Detect which cell encompasses the target text, then output its (x, y) center coordinate. 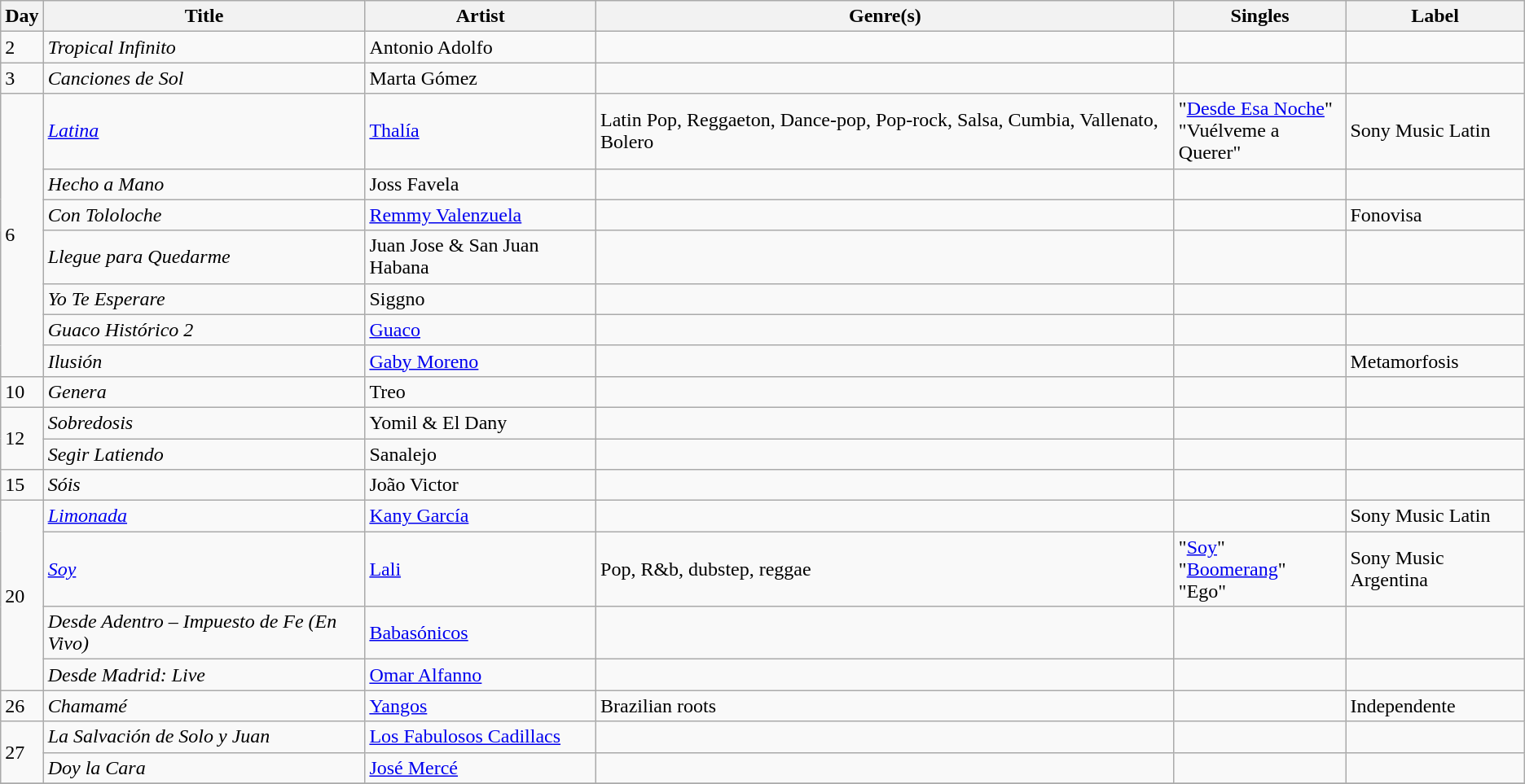
Latin Pop, Reggaeton, Dance-pop, Pop-rock, Salsa, Cumbia, Vallenato, Bolero (886, 131)
Sanalejo (481, 453)
Title (204, 16)
15 (22, 485)
Day (22, 16)
27 (22, 752)
Remmy Valenzuela (481, 215)
Sony Music Argentina (1435, 569)
José Mercé (481, 768)
Segir Latiendo (204, 453)
Fonovisa (1435, 215)
João Victor (481, 485)
Genera (204, 392)
Metamorfosis (1435, 361)
La Salvación de Solo y Juan (204, 737)
Tropical Infinito (204, 47)
Siggno (481, 299)
2 (22, 47)
Singles (1259, 16)
Label (1435, 16)
3 (22, 78)
Latina (204, 131)
Joss Favela (481, 184)
Babasónicos (481, 633)
Marta Gómez (481, 78)
6 (22, 234)
Gaby Moreno (481, 361)
Lali (481, 569)
Doy la Cara (204, 768)
Hecho a Mano (204, 184)
Sobredosis (204, 423)
Pop, R&b, dubstep, reggae (886, 569)
Antonio Adolfo (481, 47)
Independente (1435, 706)
Kany García (481, 516)
Treo (481, 392)
Ilusión (204, 361)
Genre(s) (886, 16)
Artist (481, 16)
20 (22, 596)
Yangos (481, 706)
Los Fabulosos Cadillacs (481, 737)
Thalía (481, 131)
Desde Madrid: Live (204, 675)
Desde Adentro – Impuesto de Fe (En Vivo) (204, 633)
Limonada (204, 516)
Canciones de Sol (204, 78)
12 (22, 438)
Guaco (481, 330)
26 (22, 706)
Yo Te Esperare (204, 299)
Yomil & El Dany (481, 423)
"Soy""Boomerang""Ego" (1259, 569)
Juan Jose & San Juan Habana (481, 257)
Sóis (204, 485)
Omar Alfanno (481, 675)
Chamamé (204, 706)
Guaco Histórico 2 (204, 330)
Con Tololoche (204, 215)
"Desde Esa Noche""Vuélveme a Querer" (1259, 131)
Llegue para Quedarme (204, 257)
10 (22, 392)
Soy (204, 569)
Brazilian roots (886, 706)
